Capture the cell that displays the provided text and extract its (X, Y) central coordinate. 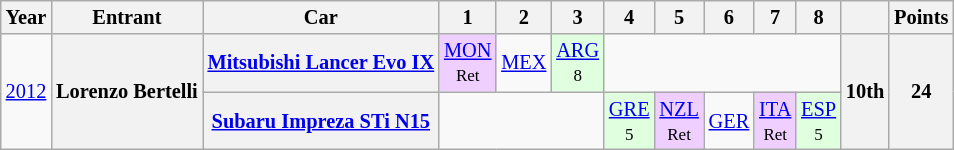
NZLRet (678, 121)
Entrant (126, 17)
GRE5 (629, 121)
5 (678, 17)
2 (524, 17)
7 (775, 17)
10th (865, 92)
Year (26, 17)
24 (921, 92)
2012 (26, 92)
Points (921, 17)
ARG8 (578, 63)
MONRet (468, 63)
ESP5 (818, 121)
8 (818, 17)
Subaru Impreza STi N15 (321, 121)
Lorenzo Bertelli (126, 92)
1 (468, 17)
Car (321, 17)
MEX (524, 63)
Mitsubishi Lancer Evo IX (321, 63)
6 (729, 17)
4 (629, 17)
3 (578, 17)
ITARet (775, 121)
GER (729, 121)
